From the cell containing the given text, extract its center point as (X, Y) coordinate. 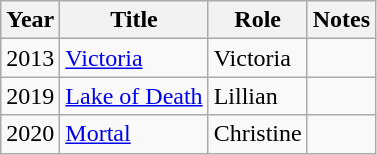
Role (258, 20)
Lillian (258, 96)
2020 (30, 134)
2013 (30, 58)
Mortal (134, 134)
Notes (341, 20)
Year (30, 20)
Christine (258, 134)
Title (134, 20)
Lake of Death (134, 96)
2019 (30, 96)
